Search for the cell housing the specified text and yield its (X, Y) center coordinate. 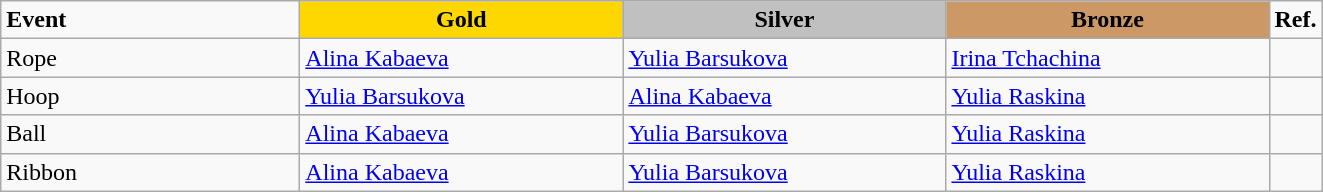
Bronze (1108, 20)
Hoop (150, 96)
Rope (150, 58)
Silver (784, 20)
Ref. (1296, 20)
Gold (462, 20)
Ball (150, 134)
Irina Tchachina (1108, 58)
Event (150, 20)
Ribbon (150, 172)
